Output the [X, Y] coordinate of the center of the cell containing the given text.  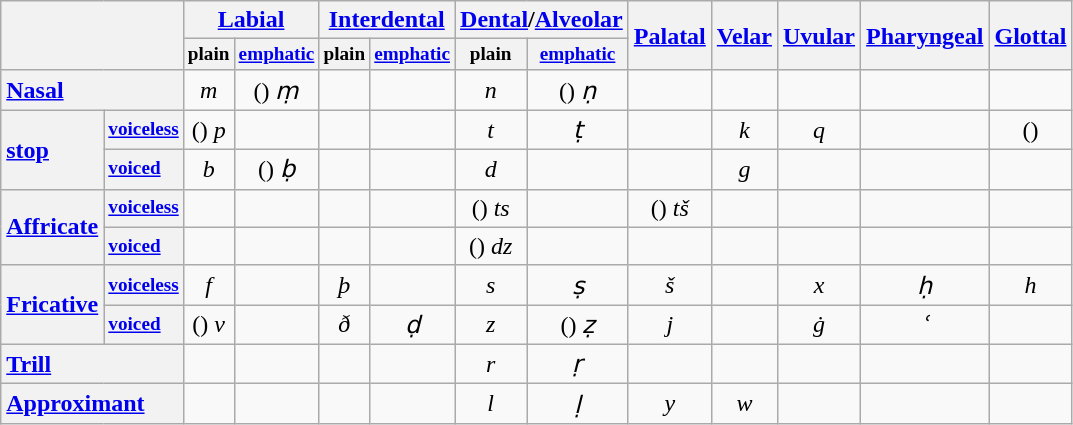
ḥ [925, 285]
g [744, 170]
Interdental [387, 20]
n [491, 90]
x [818, 285]
š [670, 285]
q [818, 130]
z [491, 325]
() p [208, 130]
ġ [818, 325]
t [491, 130]
() ts [491, 208]
ʿ [925, 325]
() v [208, 325]
Palatal [670, 36]
b [208, 170]
k [744, 130]
Glottal [1030, 36]
ð [344, 325]
f [208, 285]
stop [52, 150]
w [744, 404]
Approximant [92, 404]
() [1030, 130]
h [1030, 285]
ṣ [578, 285]
Nasal [92, 90]
() dz [491, 246]
() ṃ [276, 90]
Fricative [52, 304]
d [491, 170]
() tš [670, 208]
Trill [92, 364]
Labial [251, 20]
Affricate [52, 227]
l [491, 404]
() ṇ [578, 90]
s [491, 285]
ṭ [578, 130]
j [670, 325]
Pharyngeal [925, 36]
() ḅ [276, 170]
y [670, 404]
ṛ [578, 364]
Velar [744, 36]
Uvular [818, 36]
Dental/Alveolar [542, 20]
r [491, 364]
ḷ [578, 404]
þ [344, 285]
ḍ [412, 325]
() ẓ [578, 325]
m [208, 90]
